Extract the (X, Y) coordinate from the center of the cell holding the provided text.  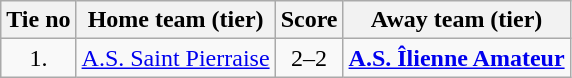
Score (309, 20)
Tie no (38, 20)
A.S. Îlienne Amateur (456, 58)
Home team (tier) (176, 20)
A.S. Saint Pierraise (176, 58)
2–2 (309, 58)
Away team (tier) (456, 20)
1. (38, 58)
